Output the [x, y] coordinate of the center of the cell containing the given text.  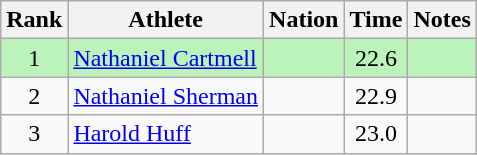
Rank [34, 20]
Harold Huff [166, 134]
1 [34, 58]
3 [34, 134]
2 [34, 96]
22.9 [376, 96]
Notes [442, 20]
22.6 [376, 58]
Nathaniel Cartmell [166, 58]
Time [376, 20]
Athlete [166, 20]
23.0 [376, 134]
Nation [304, 20]
Nathaniel Sherman [166, 96]
